Detect which cell encompasses the target text, then output its (x, y) center coordinate. 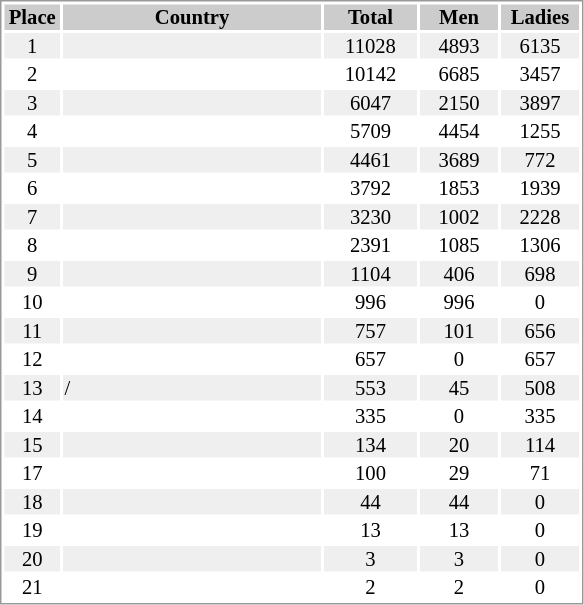
45 (459, 388)
4893 (459, 46)
3792 (370, 189)
1306 (540, 245)
Country (192, 17)
18 (32, 502)
9 (32, 274)
2391 (370, 245)
6047 (370, 103)
1853 (459, 189)
4 (32, 131)
3457 (540, 75)
14 (32, 417)
1939 (540, 189)
6135 (540, 46)
3689 (459, 160)
19 (32, 531)
12 (32, 359)
5709 (370, 131)
100 (370, 473)
3897 (540, 103)
698 (540, 274)
10 (32, 303)
114 (540, 445)
15 (32, 445)
/ (192, 388)
553 (370, 388)
4461 (370, 160)
29 (459, 473)
8 (32, 245)
6 (32, 189)
2228 (540, 217)
757 (370, 331)
1255 (540, 131)
Place (32, 17)
101 (459, 331)
11 (32, 331)
772 (540, 160)
3230 (370, 217)
406 (459, 274)
134 (370, 445)
1002 (459, 217)
17 (32, 473)
1 (32, 46)
1085 (459, 245)
11028 (370, 46)
2150 (459, 103)
21 (32, 587)
Ladies (540, 17)
5 (32, 160)
6685 (459, 75)
Men (459, 17)
71 (540, 473)
7 (32, 217)
508 (540, 388)
1104 (370, 274)
10142 (370, 75)
4454 (459, 131)
Total (370, 17)
656 (540, 331)
